Provide the (x, y) coordinate of the cell's center where the given text is located.  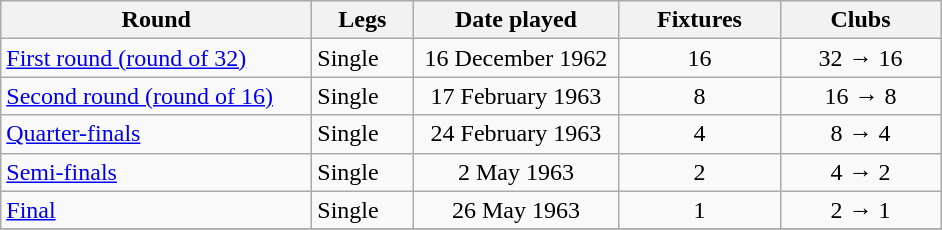
16 → 8 (860, 96)
1 (700, 210)
First round (round of 32) (156, 58)
16 December 1962 (516, 58)
Fixtures (700, 20)
17 February 1963 (516, 96)
24 February 1963 (516, 134)
Semi-finals (156, 172)
16 (700, 58)
Final (156, 210)
8 → 4 (860, 134)
Legs (362, 20)
Round (156, 20)
Quarter-finals (156, 134)
4 → 2 (860, 172)
Clubs (860, 20)
2 (700, 172)
8 (700, 96)
4 (700, 134)
Second round (round of 16) (156, 96)
32 → 16 (860, 58)
2 → 1 (860, 210)
Date played (516, 20)
26 May 1963 (516, 210)
2 May 1963 (516, 172)
